From the cell containing the given text, extract its center point as (x, y) coordinate. 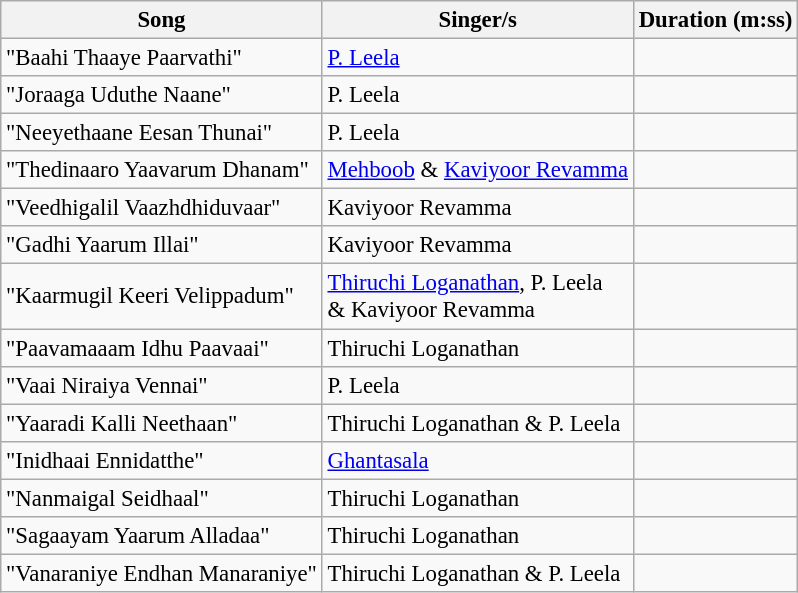
"Vaai Niraiya Vennai" (162, 385)
Singer/s (478, 20)
"Gadhi Yaarum Illai" (162, 245)
"Veedhigalil Vaazhdhiduvaar" (162, 208)
"Paavamaaam Idhu Paavaai" (162, 348)
"Thedinaaro Yaavarum Dhanam" (162, 170)
"Kaarmugil Keeri Velippadum" (162, 296)
"Yaaradi Kalli Neethaan" (162, 423)
Thiruchi Loganathan, P. Leela& Kaviyoor Revamma (478, 296)
"Joraaga Uduthe Naane" (162, 95)
"Baahi Thaaye Paarvathi" (162, 58)
Song (162, 20)
"Nanmaigal Seidhaal" (162, 498)
"Neeyethaane Eesan Thunai" (162, 133)
"Inidhaai Ennidatthe" (162, 460)
Mehboob & Kaviyoor Revamma (478, 170)
"Sagaayam Yaarum Alladaa" (162, 536)
"Vanaraniye Endhan Manaraniye" (162, 573)
Duration (m:ss) (715, 20)
Ghantasala (478, 460)
